Search for the cell housing the specified text and yield its (X, Y) center coordinate. 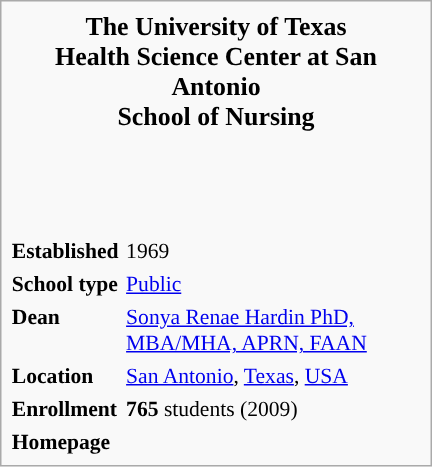
School type (65, 285)
Homepage (65, 442)
Location (65, 376)
San Antonio, Texas, USA (274, 376)
765 students (2009) (274, 409)
The University of TexasHealth Science Center at San AntonioSchool of Nursing (216, 72)
Enrollment (65, 409)
Dean (65, 331)
Public (274, 285)
Established (65, 252)
Sonya Renae Hardin PhD, MBA/MHA, APRN, FAAN (274, 331)
1969 (274, 252)
